Return [X, Y] of the center of cell containing provided text 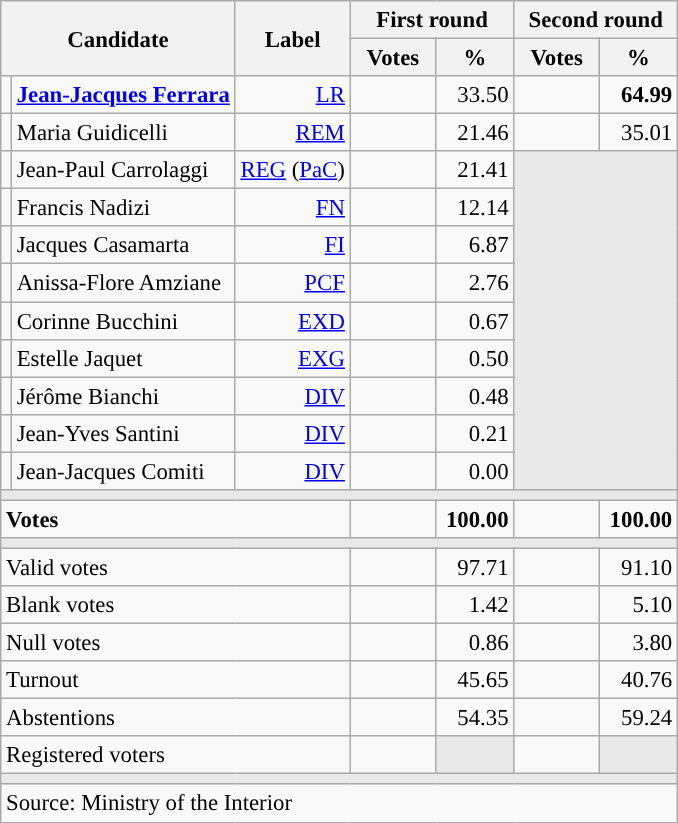
EXG [292, 358]
59.24 [638, 718]
0.00 [475, 471]
Jean-Paul Carrolaggi [123, 170]
Francis Nadizi [123, 208]
Null votes [176, 643]
21.41 [475, 170]
Jean-Jacques Ferrara [123, 95]
First round [432, 20]
0.48 [475, 396]
Maria Guidicelli [123, 133]
40.76 [638, 680]
Jean-Jacques Comiti [123, 471]
Source: Ministry of the Interior [340, 804]
0.21 [475, 433]
45.65 [475, 680]
FN [292, 208]
64.99 [638, 95]
Jean-Yves Santini [123, 433]
1.42 [475, 605]
35.01 [638, 133]
REM [292, 133]
Second round [596, 20]
Jérôme Bianchi [123, 396]
Anissa-Flore Amziane [123, 283]
54.35 [475, 718]
PCF [292, 283]
FI [292, 245]
Turnout [176, 680]
21.46 [475, 133]
Candidate [118, 38]
Corinne Bucchini [123, 321]
91.10 [638, 567]
LR [292, 95]
0.67 [475, 321]
Registered voters [176, 755]
REG (PaC) [292, 170]
Jacques Casamarta [123, 245]
2.76 [475, 283]
0.86 [475, 643]
97.71 [475, 567]
Abstentions [176, 718]
6.87 [475, 245]
Estelle Jaquet [123, 358]
Valid votes [176, 567]
Blank votes [176, 605]
5.10 [638, 605]
3.80 [638, 643]
12.14 [475, 208]
0.50 [475, 358]
EXD [292, 321]
Label [292, 38]
33.50 [475, 95]
